Locate the cell with the specified text and output its (X, Y) center coordinate. 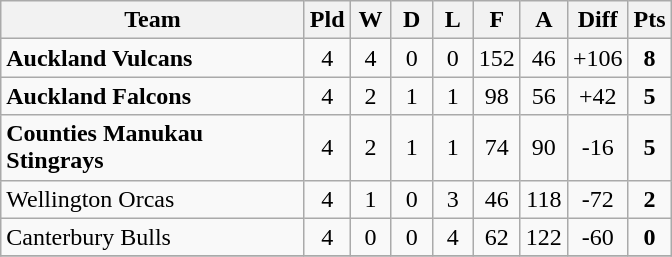
Auckland Vulcans (153, 58)
A (544, 20)
Team (153, 20)
D (412, 20)
+42 (598, 96)
Pld (327, 20)
Counties Manukau Stingrays (153, 148)
Diff (598, 20)
W (370, 20)
-60 (598, 237)
152 (496, 58)
-72 (598, 199)
122 (544, 237)
F (496, 20)
8 (650, 58)
Pts (650, 20)
74 (496, 148)
L (452, 20)
Auckland Falcons (153, 96)
118 (544, 199)
98 (496, 96)
3 (452, 199)
90 (544, 148)
-16 (598, 148)
62 (496, 237)
Canterbury Bulls (153, 237)
+106 (598, 58)
56 (544, 96)
Wellington Orcas (153, 199)
